From the cell containing the given text, extract its center point as [x, y] coordinate. 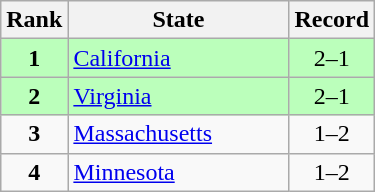
1 [34, 58]
3 [34, 134]
Rank [34, 20]
Virginia [178, 96]
Minnesota [178, 172]
Record [332, 20]
2 [34, 96]
Massachusetts [178, 134]
State [178, 20]
4 [34, 172]
California [178, 58]
